Return (x, y) of the center of cell containing provided text 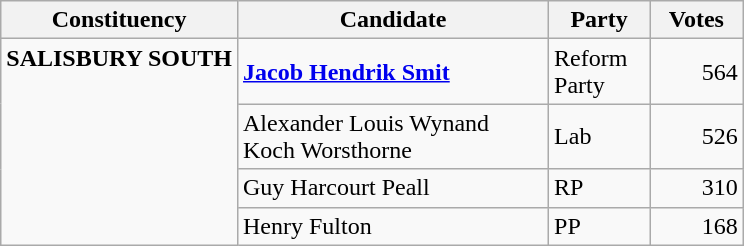
Votes (697, 20)
RP (600, 188)
Candidate (392, 20)
Reform Party (600, 72)
168 (697, 226)
PP (600, 226)
Constituency (120, 20)
310 (697, 188)
564 (697, 72)
Lab (600, 136)
526 (697, 136)
Henry Fulton (392, 226)
Guy Harcourt Peall (392, 188)
Jacob Hendrik Smit (392, 72)
Party (600, 20)
Alexander Louis Wynand Koch Worsthorne (392, 136)
SALISBURY SOUTH (120, 142)
